For the text-containing cell, return its midpoint in [x, y] coordinate format. 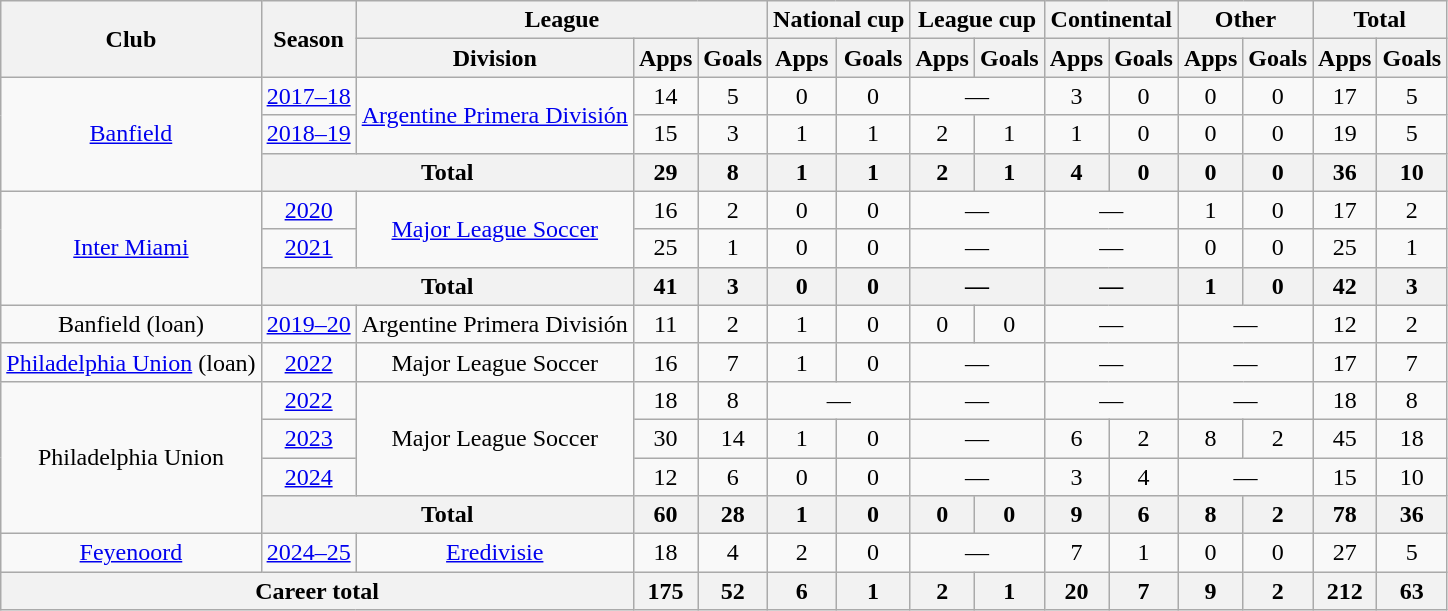
Banfield (loan) [131, 324]
20 [1076, 591]
Club [131, 39]
63 [1412, 591]
League [562, 20]
2021 [308, 248]
45 [1345, 438]
29 [665, 172]
2018–19 [308, 134]
National cup [839, 20]
League cup [977, 20]
2023 [308, 438]
11 [665, 324]
2020 [308, 210]
19 [1345, 134]
175 [665, 591]
Continental [1111, 20]
2024 [308, 477]
60 [665, 515]
Other [1245, 20]
28 [733, 515]
Eredivisie [494, 553]
Inter Miami [131, 248]
52 [733, 591]
Philadelphia Union (loan) [131, 362]
Season [308, 39]
27 [1345, 553]
Philadelphia Union [131, 457]
2024–25 [308, 553]
30 [665, 438]
Feyenoord [131, 553]
2019–20 [308, 324]
Banfield [131, 134]
78 [1345, 515]
212 [1345, 591]
41 [665, 286]
Career total [318, 591]
2017–18 [308, 96]
Division [494, 58]
42 [1345, 286]
